From the cell containing the given text, extract its center point as (X, Y) coordinate. 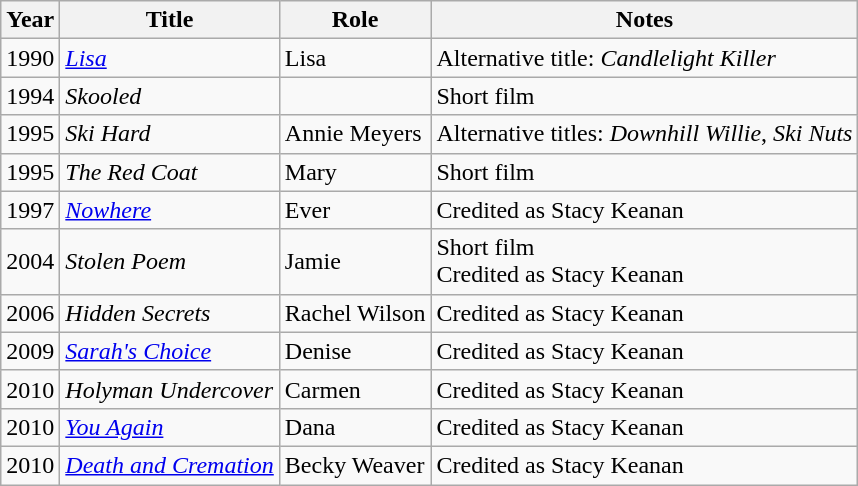
Rachel Wilson (355, 313)
Skooled (170, 96)
1990 (30, 58)
Death and Cremation (170, 465)
The Red Coat (170, 172)
2006 (30, 313)
Becky Weaver (355, 465)
You Again (170, 427)
Hidden Secrets (170, 313)
Denise (355, 351)
Holyman Undercover (170, 389)
Sarah's Choice (170, 351)
Annie Meyers (355, 134)
2004 (30, 262)
Nowhere (170, 210)
Year (30, 20)
Short filmCredited as Stacy Keanan (644, 262)
Dana (355, 427)
Role (355, 20)
Stolen Poem (170, 262)
2009 (30, 351)
1997 (30, 210)
Alternative title: Candlelight Killer (644, 58)
Ski Hard (170, 134)
Carmen (355, 389)
Ever (355, 210)
Title (170, 20)
Jamie (355, 262)
Alternative titles: Downhill Willie, Ski Nuts (644, 134)
1994 (30, 96)
Mary (355, 172)
Notes (644, 20)
